Capture the cell that displays the provided text and extract its [x, y] central coordinate. 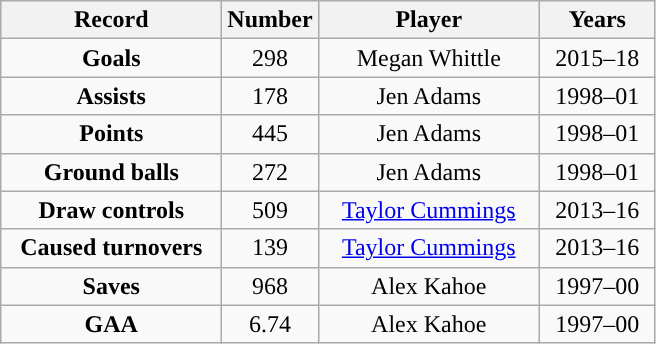
509 [270, 210]
Saves [112, 286]
445 [270, 134]
Record [112, 20]
272 [270, 172]
139 [270, 248]
Megan Whittle [428, 58]
Assists [112, 96]
968 [270, 286]
Ground balls [112, 172]
Caused turnovers [112, 248]
GAA [112, 324]
Number [270, 20]
6.74 [270, 324]
178 [270, 96]
Years [597, 20]
Points [112, 134]
2015–18 [597, 58]
Player [428, 20]
Goals [112, 58]
298 [270, 58]
Draw controls [112, 210]
